Capture the cell that displays the provided text and extract its (x, y) central coordinate. 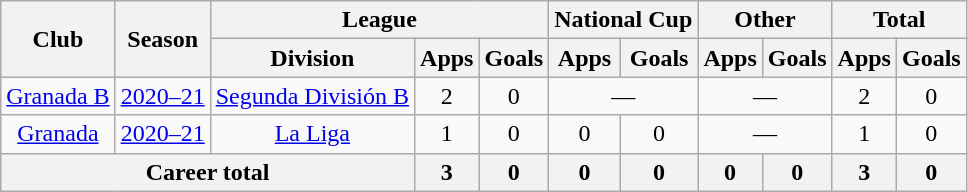
Segunda División B (312, 96)
National Cup (624, 20)
Club (58, 39)
La Liga (312, 134)
League (380, 20)
Career total (208, 172)
Granada (58, 134)
Division (312, 58)
Season (162, 39)
Other (765, 20)
Granada B (58, 96)
Total (899, 20)
